Determine the (X, Y) coordinate at the center of the cell enclosing the given text.  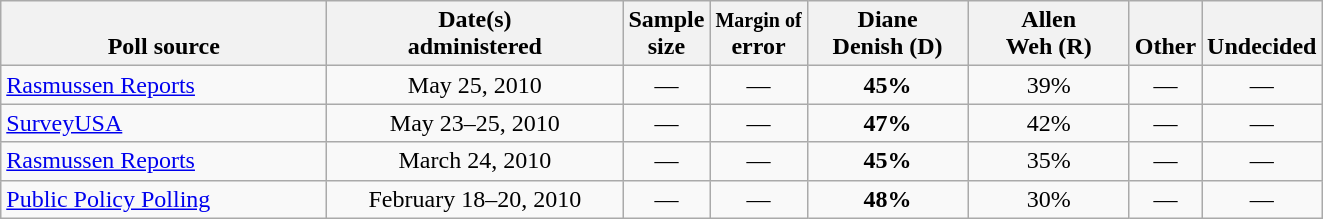
SurveyUSA (164, 123)
Other (1165, 34)
DianeDenish (D) (888, 34)
Poll source (164, 34)
Margin oferror (758, 34)
Public Policy Polling (164, 199)
May 25, 2010 (475, 85)
47% (888, 123)
May 23–25, 2010 (475, 123)
AllenWeh (R) (1048, 34)
Date(s)administered (475, 34)
March 24, 2010 (475, 161)
Undecided (1262, 34)
35% (1048, 161)
48% (888, 199)
Samplesize (666, 34)
February 18–20, 2010 (475, 199)
42% (1048, 123)
39% (1048, 85)
30% (1048, 199)
